Output the (X, Y) coordinate of the center of the cell containing the given text.  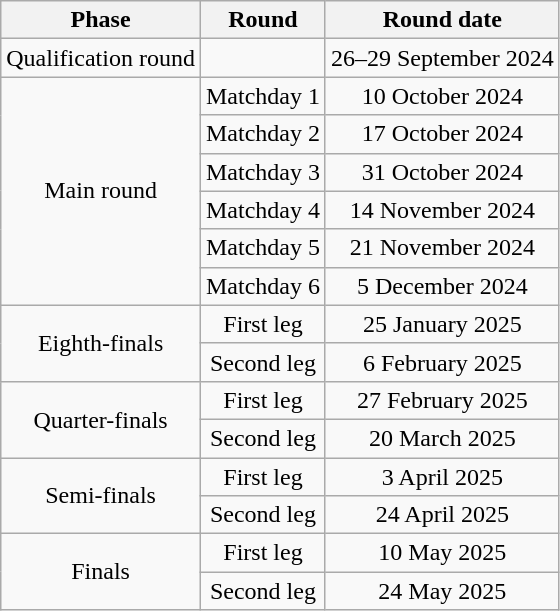
Eighth-finals (101, 343)
24 May 2025 (442, 591)
24 April 2025 (442, 515)
Quarter-finals (101, 419)
Matchday 4 (262, 210)
Matchday 3 (262, 172)
6 February 2025 (442, 362)
Matchday 5 (262, 248)
17 October 2024 (442, 134)
10 October 2024 (442, 96)
Matchday 2 (262, 134)
Matchday 6 (262, 286)
26–29 September 2024 (442, 58)
10 May 2025 (442, 553)
3 April 2025 (442, 477)
20 March 2025 (442, 438)
Phase (101, 20)
5 December 2024 (442, 286)
Main round (101, 191)
Qualification round (101, 58)
27 February 2025 (442, 400)
Matchday 1 (262, 96)
Semi-finals (101, 496)
21 November 2024 (442, 248)
Round date (442, 20)
31 October 2024 (442, 172)
14 November 2024 (442, 210)
Finals (101, 572)
25 January 2025 (442, 324)
Round (262, 20)
